Provide the [X, Y] coordinate of the cell's center where the given text is located.  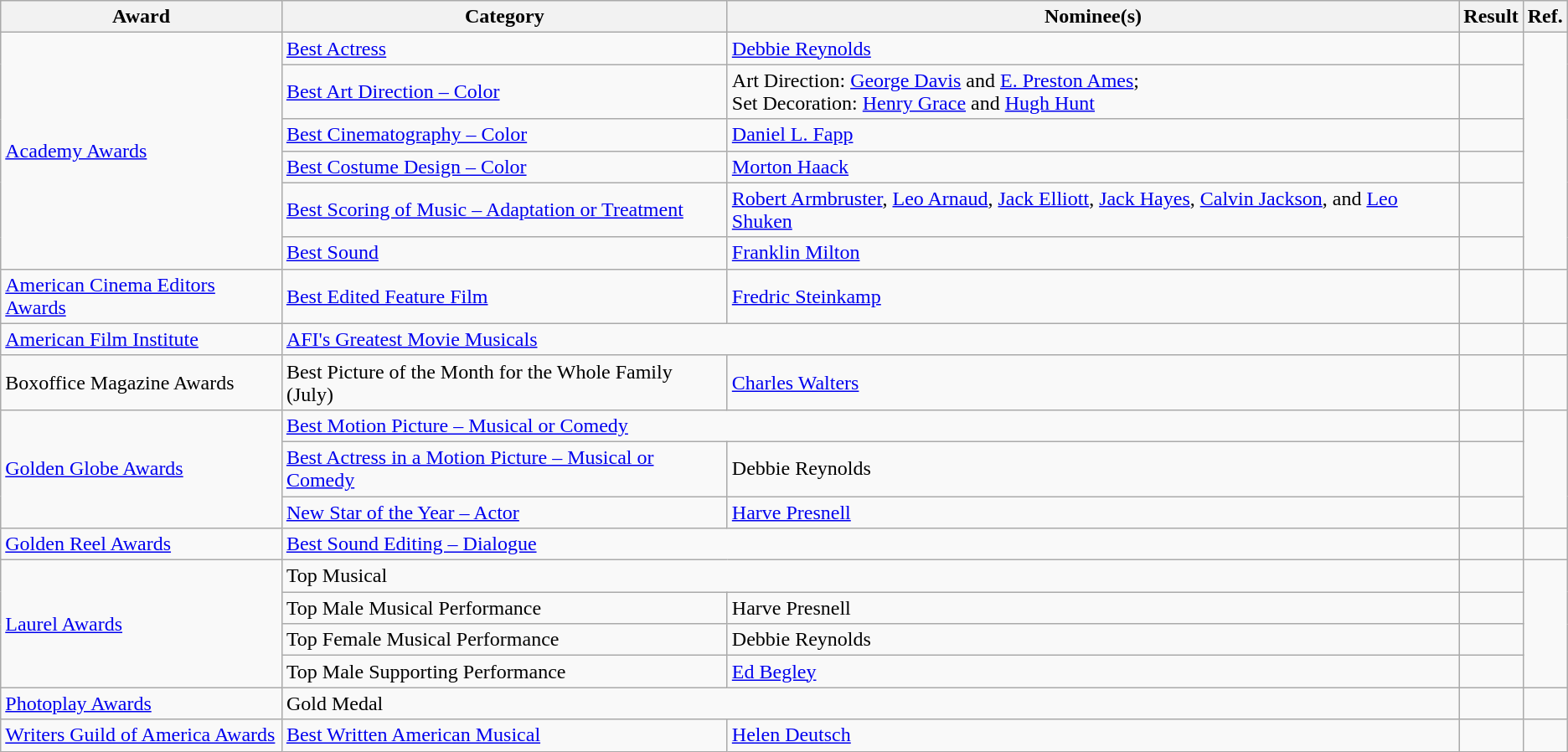
Best Scoring of Music – Adaptation or Treatment [504, 209]
Best Edited Feature Film [504, 296]
Gold Medal [869, 703]
Best Picture of the Month for the Whole Family (July) [504, 382]
Best Costume Design – Color [504, 167]
Franklin Milton [1092, 253]
American Cinema Editors Awards [142, 296]
Best Motion Picture – Musical or Comedy [869, 425]
Top Musical [869, 576]
Robert Armbruster, Leo Arnaud, Jack Elliott, Jack Hayes, Calvin Jackson, and Leo Shuken [1092, 209]
Best Art Direction – Color [504, 92]
Helen Deutsch [1092, 735]
Fredric Steinkamp [1092, 296]
American Film Institute [142, 339]
Boxoffice Magazine Awards [142, 382]
Morton Haack [1092, 167]
Nominee(s) [1092, 17]
Category [504, 17]
Best Actress [504, 49]
Art Direction: George Davis and E. Preston Ames; Set Decoration: Henry Grace and Hugh Hunt [1092, 92]
Daniel L. Fapp [1092, 135]
Charles Walters [1092, 382]
Top Male Supporting Performance [504, 672]
AFI's Greatest Movie Musicals [869, 339]
Laurel Awards [142, 624]
Golden Globe Awards [142, 469]
Ref. [1545, 17]
Top Female Musical Performance [504, 640]
Photoplay Awards [142, 703]
Best Sound Editing – Dialogue [869, 544]
Best Cinematography – Color [504, 135]
Best Written American Musical [504, 735]
Golden Reel Awards [142, 544]
Top Male Musical Performance [504, 608]
Academy Awards [142, 151]
Award [142, 17]
Result [1491, 17]
New Star of the Year – Actor [504, 512]
Best Sound [504, 253]
Ed Begley [1092, 672]
Best Actress in a Motion Picture – Musical or Comedy [504, 469]
Writers Guild of America Awards [142, 735]
